Identify which cell holds the provided text, then report its [X, Y] central coordinate. 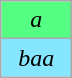
a [36, 20]
baa [36, 58]
